Return the [x, y] coordinate for the center point of the cell that contains the specified text.  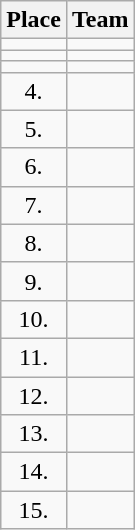
6. [34, 167]
14. [34, 472]
12. [34, 395]
Place [34, 20]
Team [100, 20]
10. [34, 319]
4. [34, 91]
11. [34, 357]
15. [34, 510]
5. [34, 129]
13. [34, 434]
9. [34, 281]
7. [34, 205]
8. [34, 243]
